Output the [X, Y] coordinate of the center of the cell containing the given text.  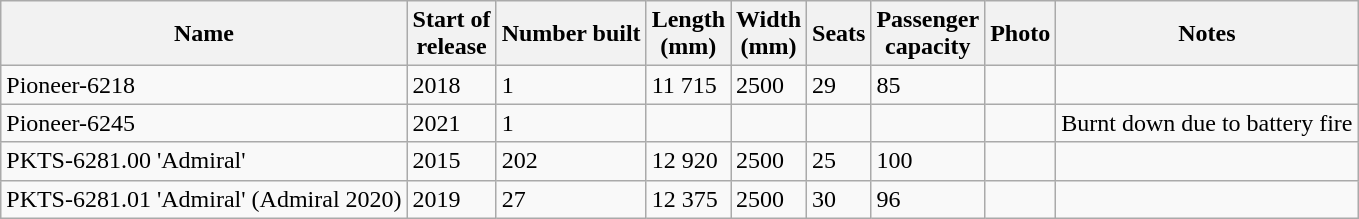
Number built [571, 34]
Length(mm) [688, 34]
Pioneer-6245 [204, 123]
2019 [452, 199]
Pioneer-6218 [204, 85]
PKTS-6281.01 'Admiral' (Admiral 2020) [204, 199]
2015 [452, 161]
2021 [452, 123]
27 [571, 199]
Passengercapacity [928, 34]
202 [571, 161]
30 [839, 199]
2018 [452, 85]
Photo [1020, 34]
85 [928, 85]
Width(mm) [769, 34]
PKTS-6281.00 'Admiral' [204, 161]
12 920 [688, 161]
29 [839, 85]
Burnt down due to battery fire [1207, 123]
96 [928, 199]
Seats [839, 34]
11 715 [688, 85]
100 [928, 161]
Notes [1207, 34]
Start ofrelease [452, 34]
12 375 [688, 199]
Name [204, 34]
25 [839, 161]
